Find where the given text appears and provide that cell's center as (X, Y) coordinate. 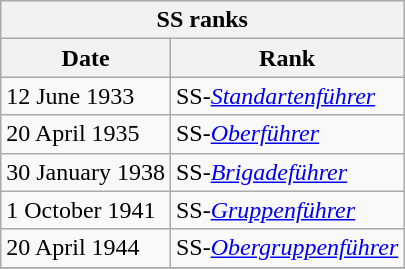
SS-Brigadeführer (286, 172)
1 October 1941 (86, 210)
30 January 1938 (86, 172)
12 June 1933 (86, 96)
20 April 1935 (86, 134)
Rank (286, 58)
SS-Gruppenführer (286, 210)
Date (86, 58)
SS-Standartenführer (286, 96)
SS ranks (202, 20)
SS-Oberführer (286, 134)
20 April 1944 (86, 248)
SS-Obergruppenführer (286, 248)
